Search for the cell housing the specified text and yield its [X, Y] center coordinate. 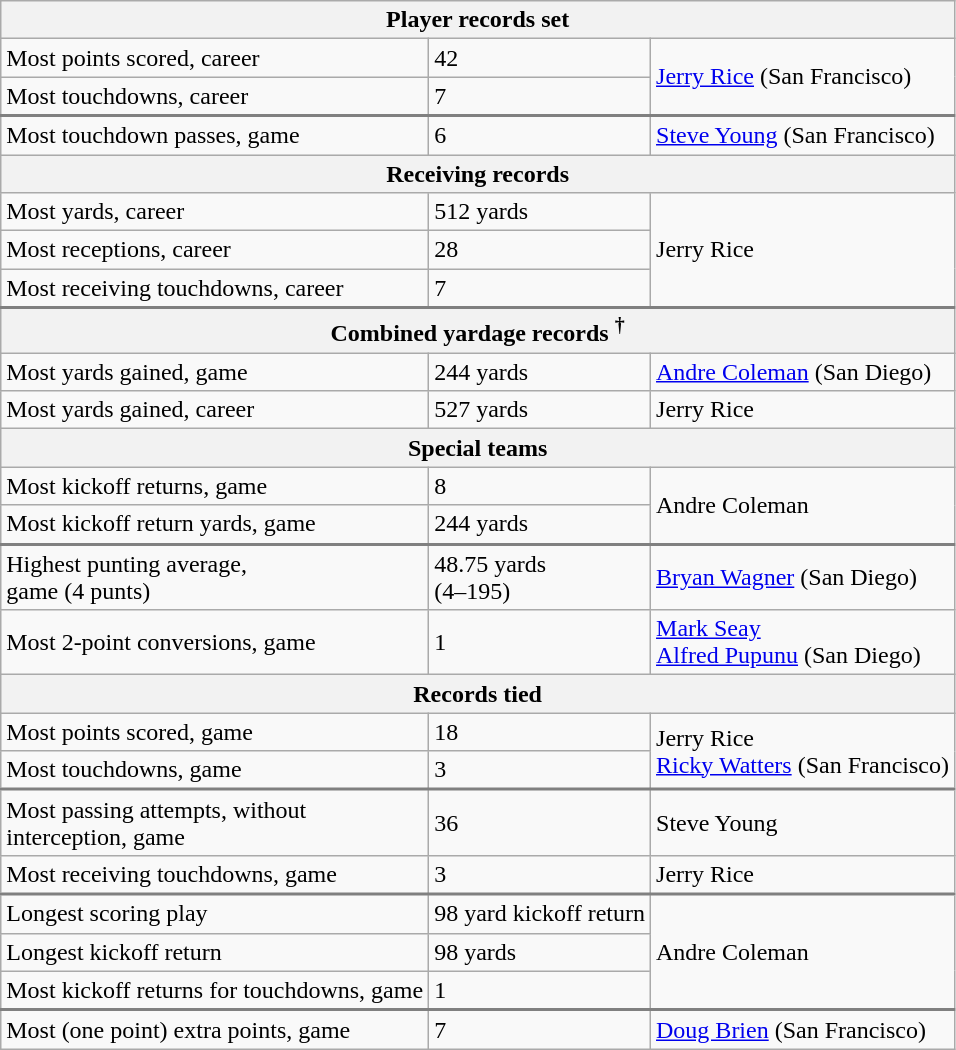
Jerry Rice (San Francisco) [803, 78]
Most kickoff returns, game [215, 486]
98 yards [540, 952]
Andre Coleman (San Diego) [803, 372]
Most points scored, game [215, 732]
Longest kickoff return [215, 952]
8 [540, 486]
Most yards gained, game [215, 372]
48.75 yards (4–195) [540, 577]
Most passing attempts, withoutinterception, game [215, 823]
Most touchdowns, game [215, 770]
Most points scored, career [215, 58]
Most receiving touchdowns, career [215, 288]
Most kickoff returns for touchdowns, game [215, 990]
Most receiving touchdowns, game [215, 874]
Most (one point) extra points, game [215, 1030]
Jerry RiceRicky Watters (San Francisco) [803, 752]
Most yards, career [215, 212]
Doug Brien (San Francisco) [803, 1030]
Player records set [478, 20]
527 yards [540, 410]
Most receptions, career [215, 250]
Combined yardage records † [478, 330]
6 [540, 136]
Mark SeayAlfred Pupunu (San Diego) [803, 642]
Longest scoring play [215, 914]
28 [540, 250]
42 [540, 58]
Most yards gained, career [215, 410]
36 [540, 823]
18 [540, 732]
Most kickoff return yards, game [215, 524]
Bryan Wagner (San Diego) [803, 577]
Most 2-point conversions, game [215, 642]
Receiving records [478, 173]
Highest punting average,game (4 punts) [215, 577]
Steve Young (San Francisco) [803, 136]
Most touchdowns, career [215, 96]
Records tied [478, 694]
Steve Young [803, 823]
98 yard kickoff return [540, 914]
Most touchdown passes, game [215, 136]
512 yards [540, 212]
Special teams [478, 448]
